Scan for the cell matching the given text and deliver its (X, Y) coordinate at center. 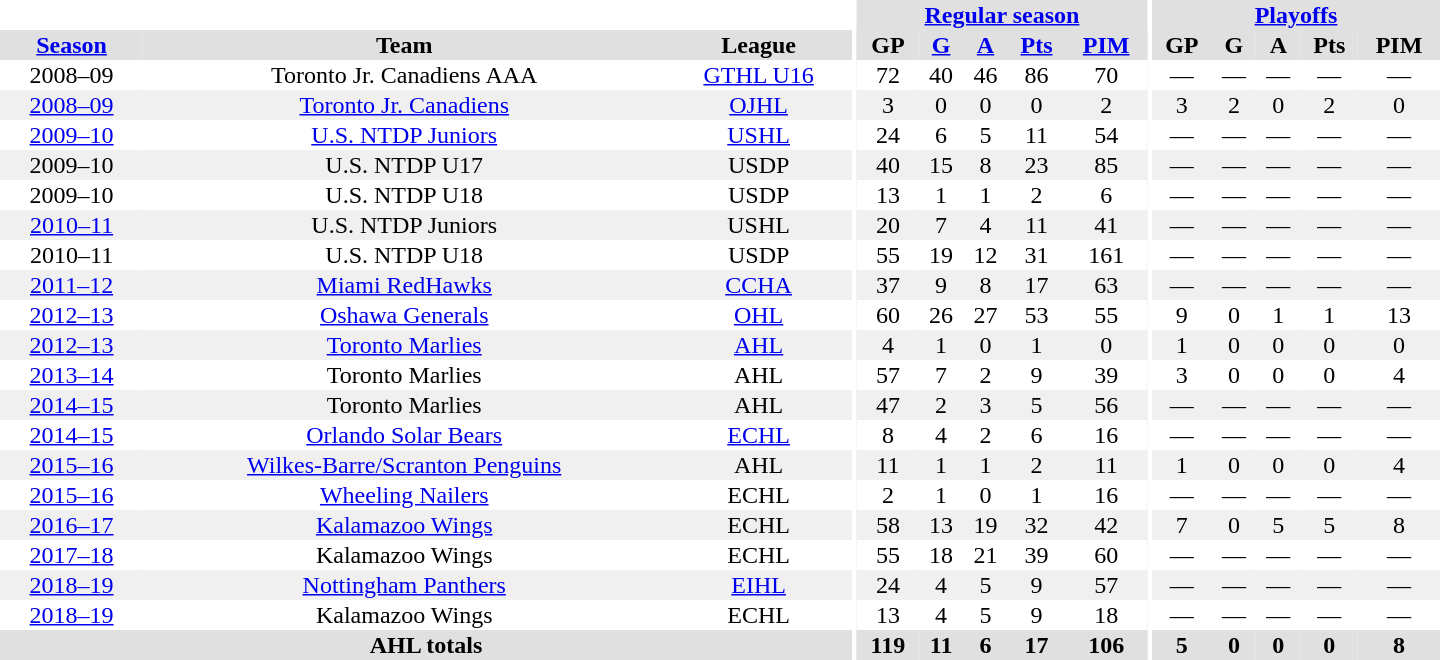
Oshawa Generals (404, 315)
Nottingham Panthers (404, 585)
2011–12 (72, 285)
72 (888, 75)
EIHL (758, 585)
Orlando Solar Bears (404, 435)
AHL totals (426, 645)
Season (72, 45)
12 (985, 255)
119 (888, 645)
Miami RedHawks (404, 285)
League (758, 45)
2013–14 (72, 375)
56 (1106, 405)
OHL (758, 315)
CCHA (758, 285)
70 (1106, 75)
106 (1106, 645)
Toronto Jr. Canadiens (404, 105)
31 (1037, 255)
86 (1037, 75)
15 (941, 165)
23 (1037, 165)
37 (888, 285)
Wilkes-Barre/Scranton Penguins (404, 465)
20 (888, 225)
Wheeling Nailers (404, 495)
Team (404, 45)
53 (1037, 315)
63 (1106, 285)
26 (941, 315)
Playoffs (1296, 15)
2016–17 (72, 525)
2017–18 (72, 555)
42 (1106, 525)
U.S. NTDP U17 (404, 165)
46 (985, 75)
54 (1106, 135)
161 (1106, 255)
21 (985, 555)
32 (1037, 525)
Regular season (1002, 15)
41 (1106, 225)
85 (1106, 165)
GTHL U16 (758, 75)
47 (888, 405)
Toronto Jr. Canadiens AAA (404, 75)
27 (985, 315)
OJHL (758, 105)
58 (888, 525)
